Return (X, Y) of the center of cell containing provided text 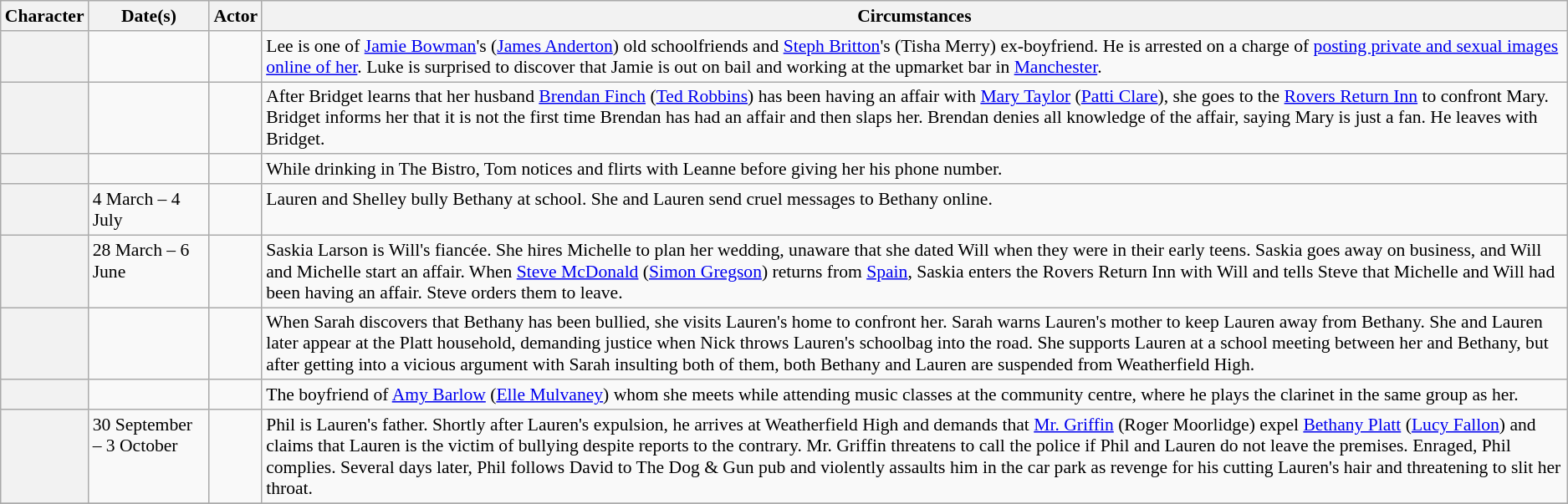
Lauren and Shelley bully Bethany at school. She and Lauren send cruel messages to Bethany online. (914, 209)
4 March – 4 July (149, 209)
30 September – 3 October (149, 456)
While drinking in The Bistro, Tom notices and flirts with Leanne before giving her his phone number. (914, 170)
Character (45, 16)
28 March – 6 June (149, 271)
Circumstances (914, 16)
Date(s) (149, 16)
Actor (236, 16)
